Locate the cell with the specified text and output its [x, y] center coordinate. 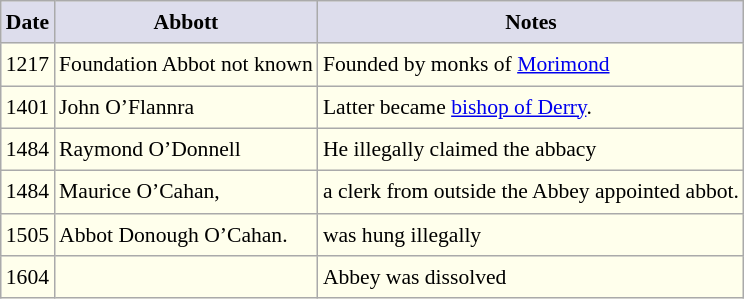
Abbott [186, 22]
a clerk from outside the Abbey appointed abbot. [531, 192]
Abbot Donough O’Cahan. [186, 236]
1217 [28, 66]
Notes [531, 22]
1401 [28, 108]
1505 [28, 236]
Raymond O’Donnell [186, 150]
Date [28, 22]
Maurice O’Cahan, [186, 192]
He illegally claimed the abbacy [531, 150]
Founded by monks of Morimond [531, 66]
Foundation Abbot not known [186, 66]
Latter became bishop of Derry. [531, 108]
1604 [28, 278]
was hung illegally [531, 236]
John O’Flannra [186, 108]
Abbey was dissolved [531, 278]
